Extract the [x, y] coordinate from the center of the cell holding the provided text.  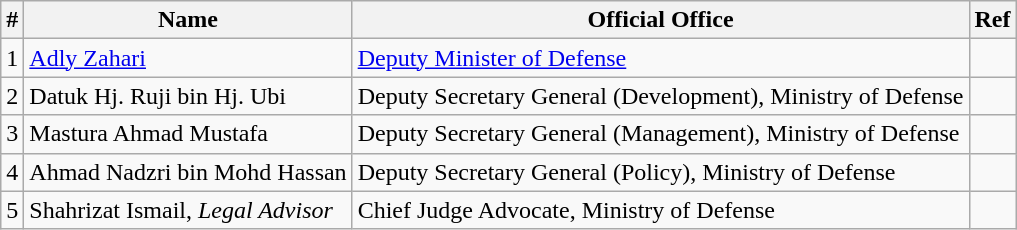
Deputy Secretary General (Development), Ministry of Defense [660, 96]
Official Office [660, 20]
Ref [992, 20]
4 [12, 172]
Shahrizat Ismail, Legal Advisor [188, 210]
Chief Judge Advocate, Ministry of Defense [660, 210]
Name [188, 20]
Deputy Minister of Defense [660, 58]
Datuk Hj. Ruji bin Hj. Ubi [188, 96]
1 [12, 58]
Deputy Secretary General (Management), Ministry of Defense [660, 134]
Adly Zahari [188, 58]
2 [12, 96]
5 [12, 210]
Deputy Secretary General (Policy), Ministry of Defense [660, 172]
Ahmad Nadzri bin Mohd Hassan [188, 172]
# [12, 20]
3 [12, 134]
Mastura Ahmad Mustafa [188, 134]
